From the cell containing the given text, extract its center point as (X, Y) coordinate. 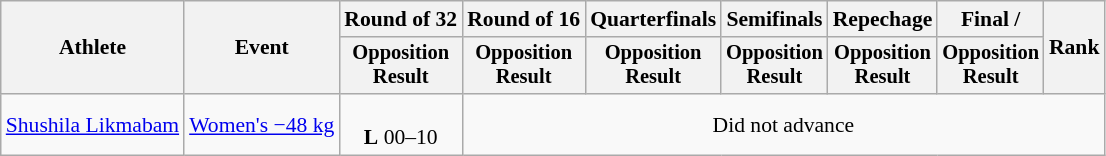
Rank (1074, 48)
Final / (990, 19)
Repechage (883, 19)
Event (262, 48)
L 00–10 (400, 124)
Athlete (92, 48)
Quarterfinals (653, 19)
Round of 32 (400, 19)
Semifinals (774, 19)
Women's −48 kg (262, 124)
Shushila Likmabam (92, 124)
Did not advance (783, 124)
Round of 16 (524, 19)
